Identify which cell holds the provided text, then report its [x, y] central coordinate. 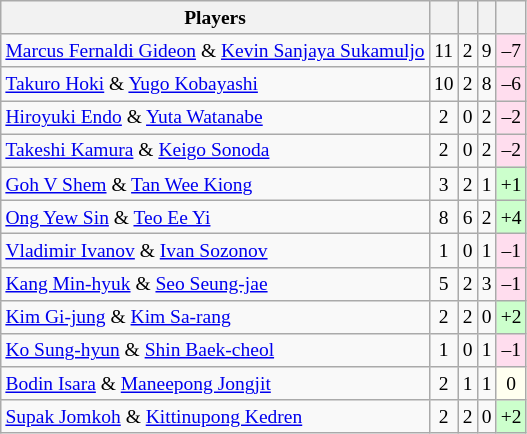
Ong Yew Sin & Teo Ee Yi [216, 216]
–6 [511, 84]
Hiroyuki Endo & Yuta Watanabe [216, 118]
6 [468, 216]
11 [444, 50]
Kim Gi-jung & Kim Sa-rang [216, 316]
Marcus Fernaldi Gideon & Kevin Sanjaya Sukamuljo [216, 50]
–7 [511, 50]
+1 [511, 184]
10 [444, 84]
Supak Jomkoh & Kittinupong Kedren [216, 416]
Vladimir Ivanov & Ivan Sozonov [216, 250]
Goh V Shem & Tan Wee Kiong [216, 184]
Kang Min-hyuk & Seo Seung-jae [216, 284]
9 [486, 50]
5 [444, 284]
Players [216, 18]
Takuro Hoki & Yugo Kobayashi [216, 84]
+4 [511, 216]
Bodin Isara & Maneepong Jongjit [216, 384]
Ko Sung-hyun & Shin Baek-cheol [216, 350]
Takeshi Kamura & Keigo Sonoda [216, 150]
